Extract the [X, Y] coordinate from the center of the cell holding the provided text.  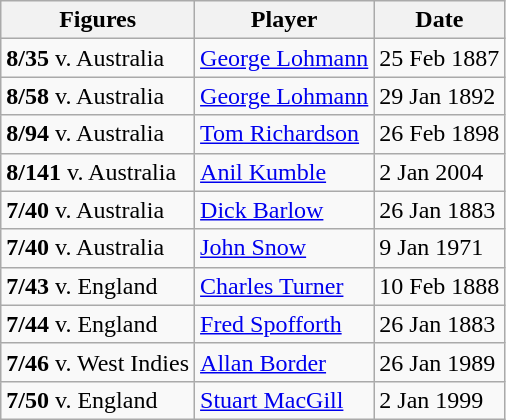
29 Jan 1892 [440, 96]
9 Jan 1971 [440, 248]
2 Jan 1999 [440, 400]
Fred Spofforth [284, 324]
Player [284, 20]
10 Feb 1888 [440, 286]
7/46 v. West Indies [98, 362]
8/94 v. Australia [98, 134]
Date [440, 20]
26 Feb 1898 [440, 134]
26 Jan 1989 [440, 362]
7/43 v. England [98, 286]
John Snow [284, 248]
25 Feb 1887 [440, 58]
Charles Turner [284, 286]
2 Jan 2004 [440, 172]
7/50 v. England [98, 400]
Allan Border [284, 362]
Stuart MacGill [284, 400]
Dick Barlow [284, 210]
7/44 v. England [98, 324]
Anil Kumble [284, 172]
Tom Richardson [284, 134]
8/35 v. Australia [98, 58]
8/58 v. Australia [98, 96]
Figures [98, 20]
8/141 v. Australia [98, 172]
